For the text-containing cell, return its midpoint in (x, y) coordinate format. 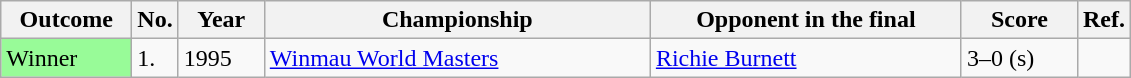
Opponent in the final (806, 20)
Winmau World Masters (457, 58)
Year (221, 20)
Outcome (66, 20)
Championship (457, 20)
No. (155, 20)
1995 (221, 58)
3–0 (s) (1019, 58)
Richie Burnett (806, 58)
Score (1019, 20)
Winner (66, 58)
Ref. (1104, 20)
1. (155, 58)
